For the text-containing cell, return its midpoint in (X, Y) coordinate format. 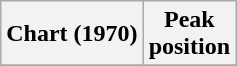
Chart (1970) (72, 34)
Peakposition (189, 34)
